Determine the (x, y) coordinate at the center of the cell enclosing the given text.  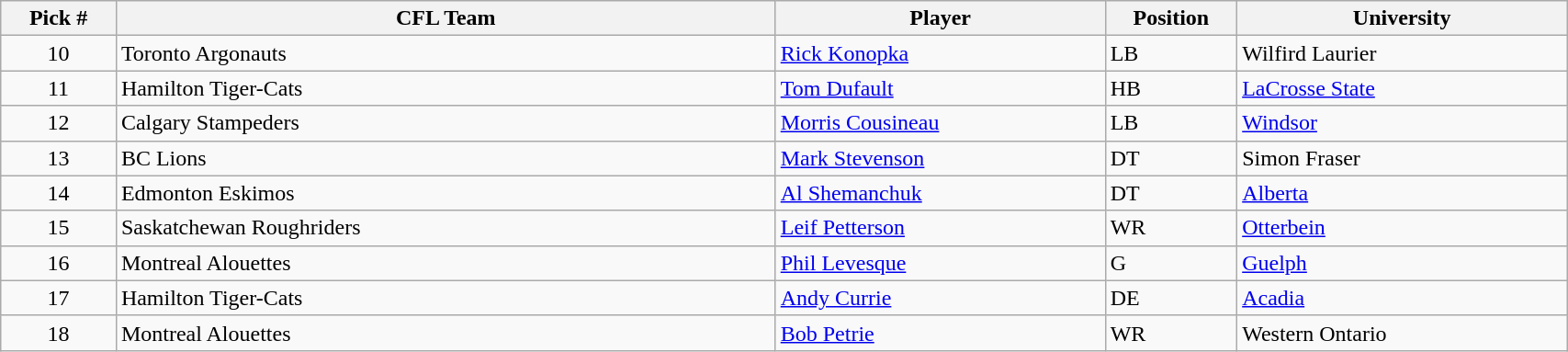
DE (1171, 298)
14 (59, 193)
16 (59, 263)
Western Ontario (1402, 333)
Otterbein (1402, 228)
Tom Dufault (941, 88)
Acadia (1402, 298)
Pick # (59, 18)
Saskatchewan Roughriders (446, 228)
10 (59, 53)
Guelph (1402, 263)
University (1402, 18)
Position (1171, 18)
18 (59, 333)
HB (1171, 88)
Alberta (1402, 193)
Toronto Argonauts (446, 53)
Mark Stevenson (941, 158)
Simon Fraser (1402, 158)
11 (59, 88)
Andy Currie (941, 298)
Al Shemanchuk (941, 193)
G (1171, 263)
LaCrosse State (1402, 88)
12 (59, 123)
Windsor (1402, 123)
Wilfird Laurier (1402, 53)
Morris Cousineau (941, 123)
17 (59, 298)
Rick Konopka (941, 53)
Leif Petterson (941, 228)
Bob Petrie (941, 333)
BC Lions (446, 158)
Edmonton Eskimos (446, 193)
15 (59, 228)
Phil Levesque (941, 263)
Calgary Stampeders (446, 123)
CFL Team (446, 18)
Player (941, 18)
13 (59, 158)
